Return the [X, Y] coordinate for the center point of the cell that contains the specified text.  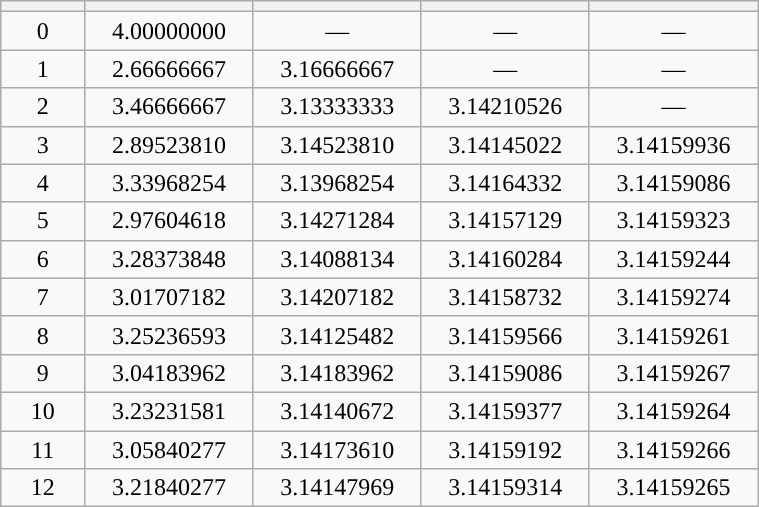
3.14159266 [673, 449]
3.14159192 [505, 449]
3.14159274 [673, 297]
3.14210526 [505, 107]
3.14159314 [505, 488]
3.14164332 [505, 183]
0 [43, 31]
6 [43, 259]
3.14159261 [673, 335]
3.14207182 [337, 297]
3.46666667 [169, 107]
3.14158732 [505, 297]
3.14160284 [505, 259]
3.14523810 [337, 145]
8 [43, 335]
2.66666667 [169, 69]
7 [43, 297]
3.25236593 [169, 335]
3.14271284 [337, 221]
1 [43, 69]
3.14159244 [673, 259]
3.14159323 [673, 221]
3.33968254 [169, 183]
3.14173610 [337, 449]
3.16666667 [337, 69]
3.13333333 [337, 107]
2 [43, 107]
3.05840277 [169, 449]
3.14145022 [505, 145]
3.14159566 [505, 335]
3 [43, 145]
3.14088134 [337, 259]
3.14183962 [337, 373]
3.28373848 [169, 259]
3.13968254 [337, 183]
2.89523810 [169, 145]
12 [43, 488]
3.21840277 [169, 488]
3.14159265 [673, 488]
3.14159267 [673, 373]
3.14159936 [673, 145]
3.14159264 [673, 411]
5 [43, 221]
3.23231581 [169, 411]
2.97604618 [169, 221]
3.14157129 [505, 221]
3.14125482 [337, 335]
3.14147969 [337, 488]
10 [43, 411]
11 [43, 449]
3.14140672 [337, 411]
3.14159377 [505, 411]
4 [43, 183]
3.04183962 [169, 373]
9 [43, 373]
3.01707182 [169, 297]
4.00000000 [169, 31]
